Identify which cell holds the provided text, then report its [X, Y] central coordinate. 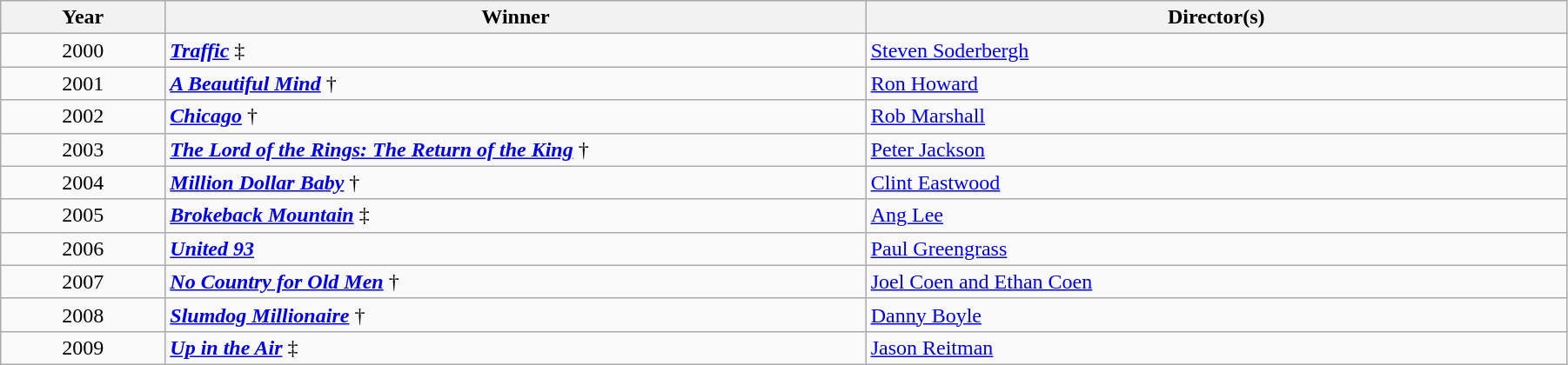
The Lord of the Rings: The Return of the King † [515, 149]
Ang Lee [1216, 216]
Slumdog Millionaire † [515, 315]
Traffic ‡ [515, 50]
Up in the Air ‡ [515, 348]
Steven Soderbergh [1216, 50]
A Beautiful Mind † [515, 83]
United 93 [515, 249]
Million Dollar Baby † [515, 182]
2003 [84, 149]
No Country for Old Men † [515, 282]
2000 [84, 50]
Rob Marshall [1216, 116]
2009 [84, 348]
2001 [84, 83]
Chicago † [515, 116]
Brokeback Mountain ‡ [515, 216]
Ron Howard [1216, 83]
2007 [84, 282]
Year [84, 17]
Peter Jackson [1216, 149]
Joel Coen and Ethan Coen [1216, 282]
Clint Eastwood [1216, 182]
Danny Boyle [1216, 315]
2002 [84, 116]
2005 [84, 216]
Director(s) [1216, 17]
2004 [84, 182]
Paul Greengrass [1216, 249]
Jason Reitman [1216, 348]
2008 [84, 315]
Winner [515, 17]
2006 [84, 249]
